Determine the (X, Y) coordinate at the center of the cell enclosing the given text.  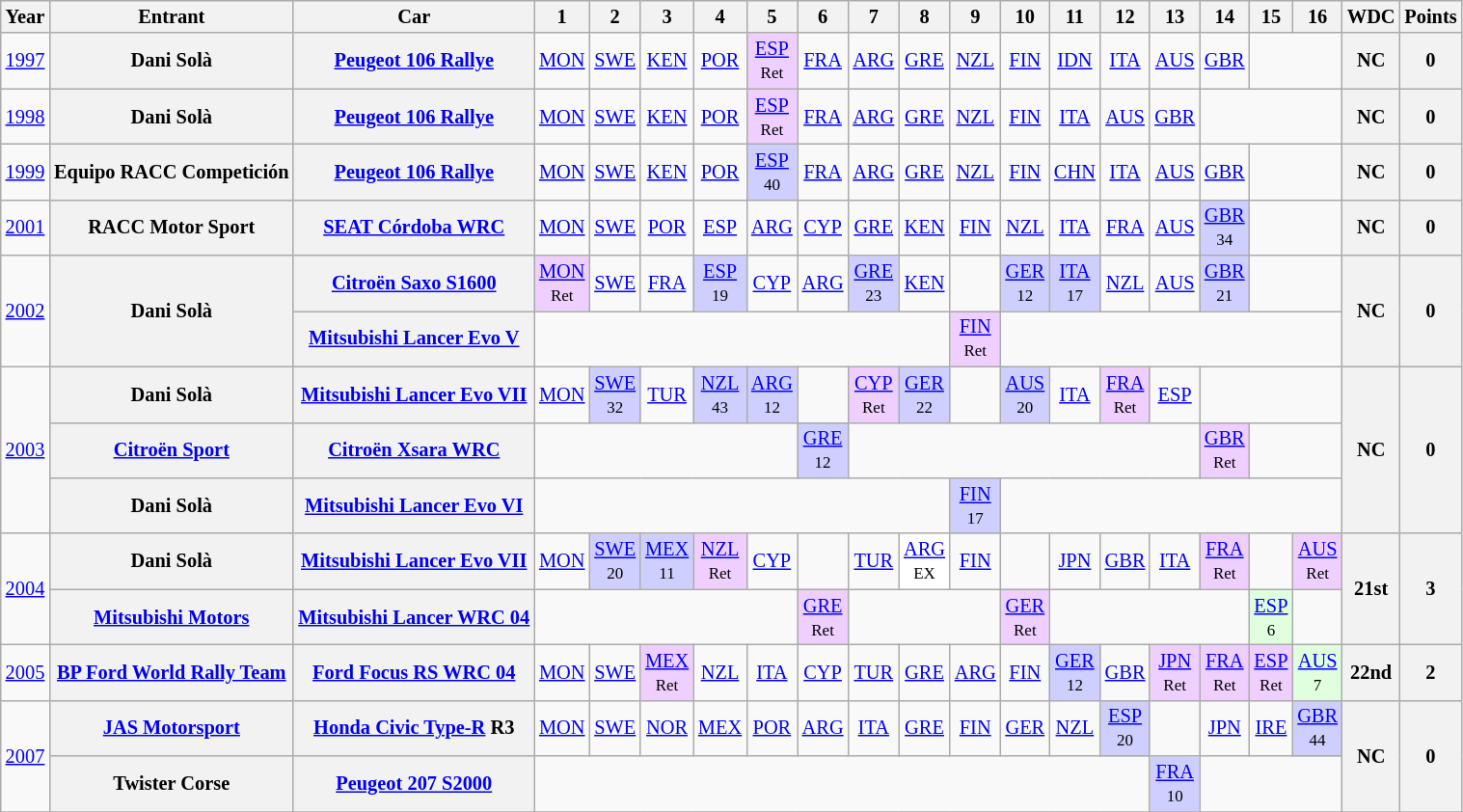
Honda Civic Type-R R3 (414, 728)
ESP20 (1125, 728)
12 (1125, 16)
6 (824, 16)
CYPRet (874, 394)
ESP19 (719, 284)
2007 (25, 756)
9 (976, 16)
GBR34 (1225, 228)
Mitsubishi Lancer WRC 04 (414, 617)
Citroën Xsara WRC (414, 450)
AUS7 (1317, 672)
RACC Motor Sport (172, 228)
GRERet (824, 617)
GER22 (924, 394)
SWE32 (615, 394)
ARGEX (924, 561)
JAS Motorsport (172, 728)
4 (719, 16)
SEAT Córdoba WRC (414, 228)
MEX11 (667, 561)
5 (772, 16)
Peugeot 207 S2000 (414, 784)
WDC (1371, 16)
ITA17 (1074, 284)
MONRet (561, 284)
GER (1025, 728)
CHN (1074, 172)
13 (1175, 16)
Citroën Saxo S1600 (414, 284)
Equipo RACC Competición (172, 172)
22nd (1371, 672)
GBR21 (1225, 284)
SWE20 (615, 561)
AUSRet (1317, 561)
1 (561, 16)
FINRet (976, 338)
Mitsubishi Lancer Evo VI (414, 505)
Year (25, 16)
2004 (25, 588)
1999 (25, 172)
Citroën Sport (172, 450)
Mitsubishi Motors (172, 617)
MEX (719, 728)
MEXRet (667, 672)
2005 (25, 672)
GERRet (1025, 617)
Points (1430, 16)
NZLRet (719, 561)
7 (874, 16)
AUS20 (1025, 394)
GRE12 (824, 450)
Twister Corse (172, 784)
FRA10 (1175, 784)
IDN (1074, 61)
GBRRet (1225, 450)
Ford Focus RS WRC 04 (414, 672)
14 (1225, 16)
2001 (25, 228)
8 (924, 16)
21st (1371, 588)
JPNRet (1175, 672)
1997 (25, 61)
BP Ford World Rally Team (172, 672)
Mitsubishi Lancer Evo V (414, 338)
11 (1074, 16)
10 (1025, 16)
16 (1317, 16)
NZL43 (719, 394)
2003 (25, 449)
2002 (25, 311)
15 (1271, 16)
ESP40 (772, 172)
NOR (667, 728)
FIN17 (976, 505)
IRE (1271, 728)
ESP6 (1271, 617)
Entrant (172, 16)
1998 (25, 117)
GBR44 (1317, 728)
Car (414, 16)
ARG12 (772, 394)
GRE23 (874, 284)
